Determine the [X, Y] coordinate at the center of the cell enclosing the given text.  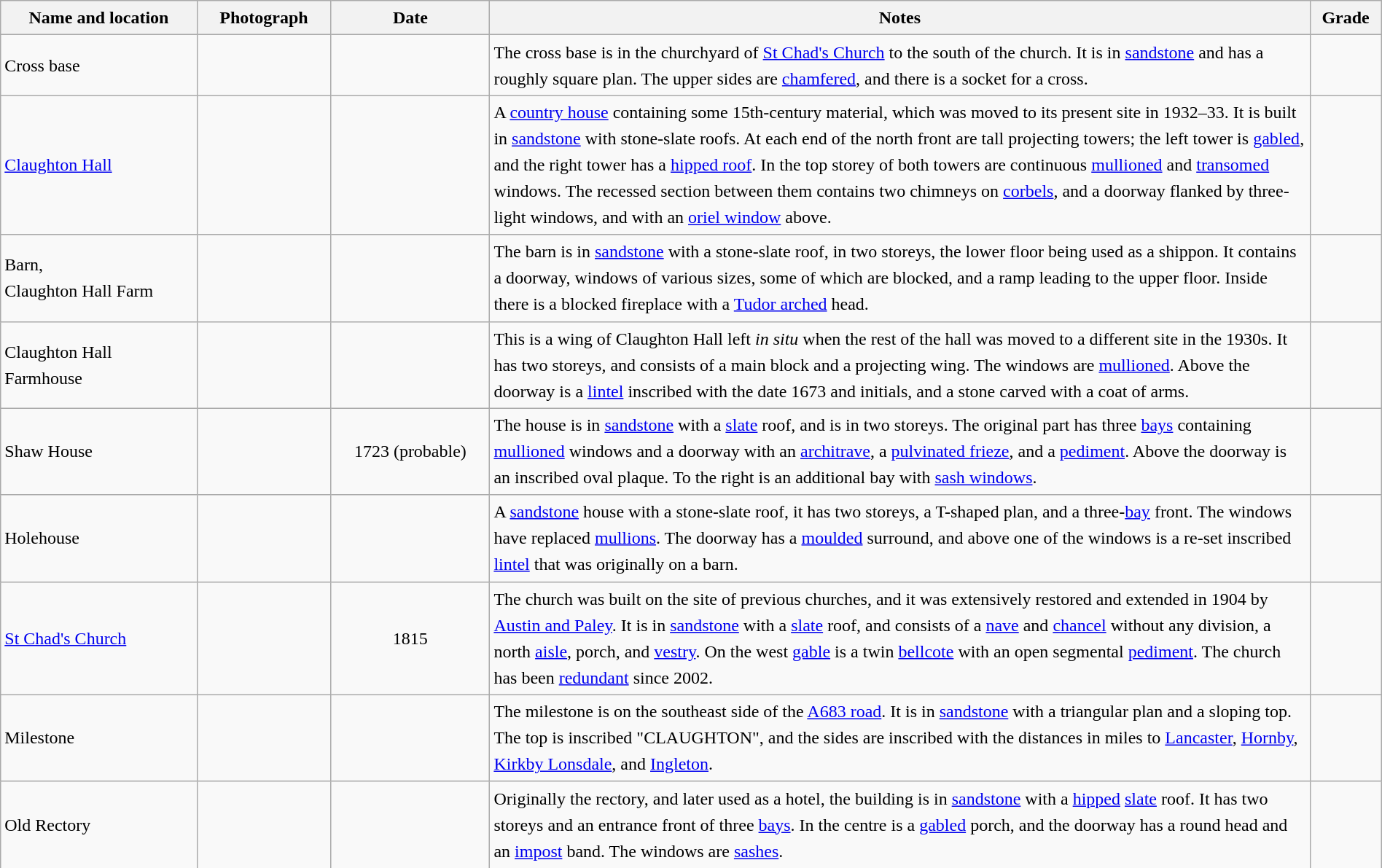
Barn,Claughton Hall Farm [99, 278]
Cross base [99, 66]
Holehouse [99, 538]
1815 [410, 638]
Milestone [99, 738]
Notes [899, 17]
Claughton Hall [99, 165]
1723 (probable) [410, 452]
Name and location [99, 17]
Old Rectory [99, 825]
Shaw House [99, 452]
Grade [1346, 17]
St Chad's Church [99, 638]
Photograph [264, 17]
Claughton Hall Farmhouse [99, 364]
Date [410, 17]
